From the cell containing the given text, extract its center point as (x, y) coordinate. 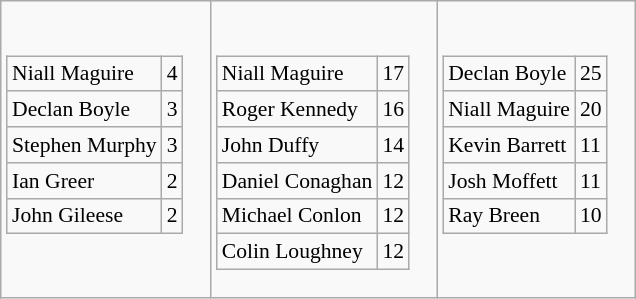
Ian Greer (84, 180)
25 (591, 74)
Niall Maguire 4 Declan Boyle 3 Stephen Murphy 3 Ian Greer 2 John Gileese 2 (106, 149)
10 (591, 216)
17 (393, 74)
16 (393, 109)
Michael Conlon (298, 216)
4 (172, 74)
Roger Kennedy (298, 109)
14 (393, 145)
20 (591, 109)
Stephen Murphy (84, 145)
Colin Loughney (298, 252)
John Gileese (84, 216)
Kevin Barrett (509, 145)
Josh Moffett (509, 180)
Declan Boyle 25 Niall Maguire 20 Kevin Barrett 11 Josh Moffett 11 Ray Breen 10 (536, 149)
Daniel Conaghan (298, 180)
John Duffy (298, 145)
Ray Breen (509, 216)
Niall Maguire 17 Roger Kennedy 16 John Duffy 14 Daniel Conaghan 12 Michael Conlon 12 Colin Loughney 12 (323, 149)
